For the text-containing cell, return its midpoint in [x, y] coordinate format. 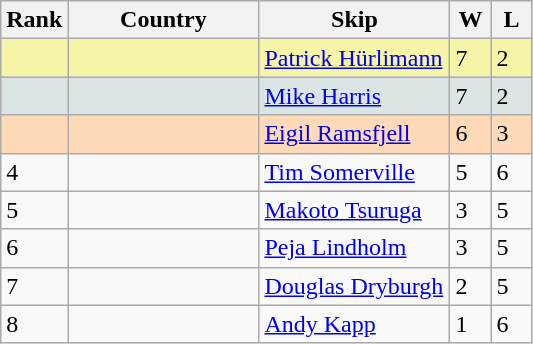
1 [470, 324]
4 [34, 172]
Makoto Tsuruga [354, 210]
Country [164, 20]
Mike Harris [354, 96]
Skip [354, 20]
Patrick Hürlimann [354, 58]
Peja Lindholm [354, 248]
L [512, 20]
Rank [34, 20]
Douglas Dryburgh [354, 286]
Andy Kapp [354, 324]
Tim Somerville [354, 172]
Eigil Ramsfjell [354, 134]
W [470, 20]
8 [34, 324]
